Provide the (x, y) coordinate of the cell's center where the given text is located.  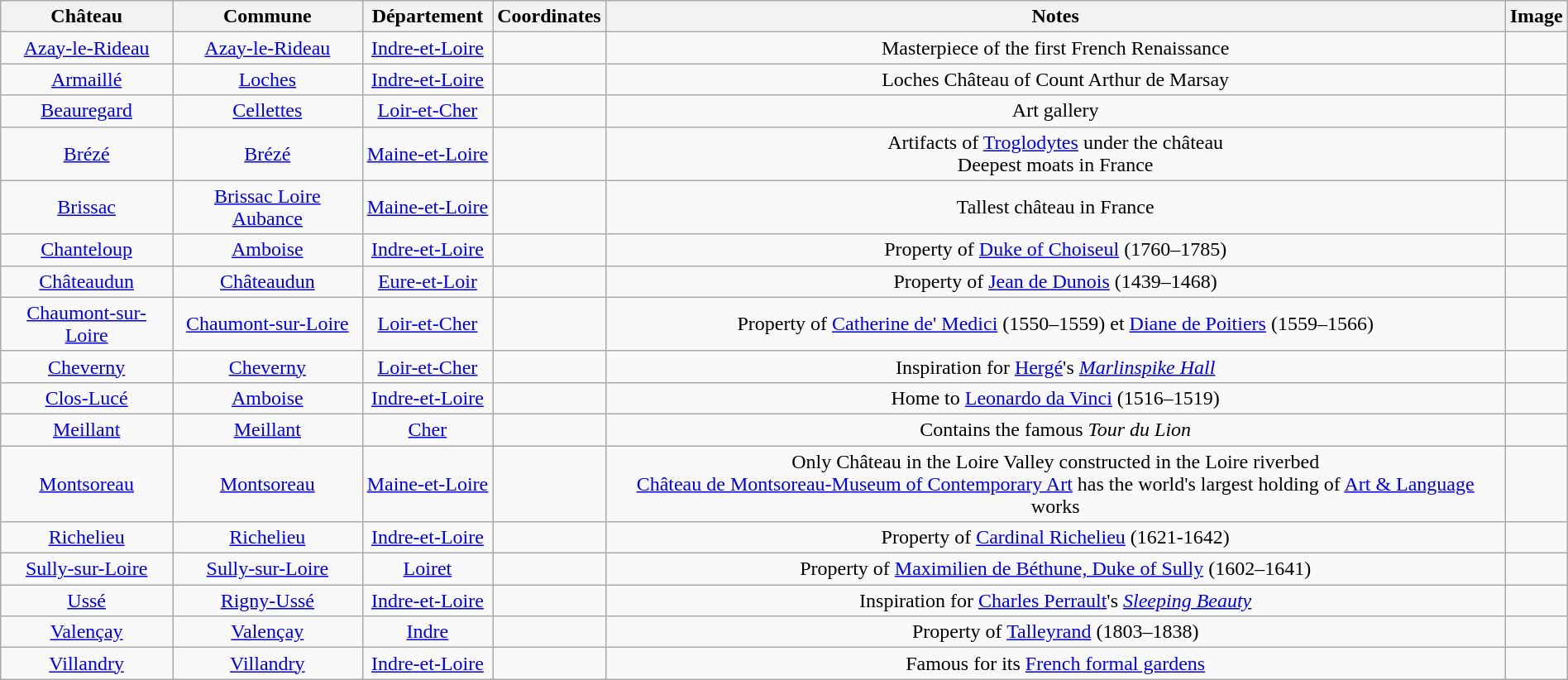
Inspiration for Charles Perrault's Sleeping Beauty (1055, 601)
Coordinates (549, 17)
Loches (268, 79)
Armaillé (87, 79)
Property of Cardinal Richelieu (1621-1642) (1055, 538)
Clos-Lucé (87, 398)
Artifacts of Troglodytes under the château Deepest moats in France (1055, 154)
Property of Catherine de' Medici (1550–1559) et Diane de Poitiers (1559–1566) (1055, 324)
Property of Maximilien de Béthune, Duke of Sully (1602–1641) (1055, 569)
Brissac (87, 207)
Image (1537, 17)
Masterpiece of the first French Renaissance (1055, 48)
Ussé (87, 601)
Eure-et-Loir (428, 281)
Loiret (428, 569)
Rigny-Ussé (268, 601)
Château (87, 17)
Brissac Loire Aubance (268, 207)
Famous for its French formal gardens (1055, 663)
Chanteloup (87, 250)
Commune (268, 17)
Département (428, 17)
Property of Talleyrand (1803–1838) (1055, 632)
Notes (1055, 17)
Beauregard (87, 111)
Loches Château of Count Arthur de Marsay (1055, 79)
Contains the famous Tour du Lion (1055, 429)
Cellettes (268, 111)
Inspiration for Hergé's Marlinspike Hall (1055, 366)
Property of Jean de Dunois (1439–1468) (1055, 281)
Home to Leonardo da Vinci (1516–1519) (1055, 398)
Tallest château in France (1055, 207)
Art gallery (1055, 111)
Property of Duke of Choiseul (1760–1785) (1055, 250)
Indre (428, 632)
Cher (428, 429)
